Determine the [x, y] coordinate at the center of the cell enclosing the given text.  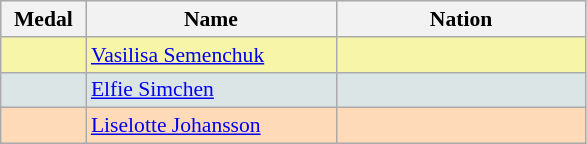
Liselotte Johansson [211, 126]
Nation [461, 19]
Elfie Simchen [211, 90]
Name [211, 19]
Vasilisa Semenchuk [211, 55]
Medal [44, 19]
